From the cell containing the given text, extract its center point as [X, Y] coordinate. 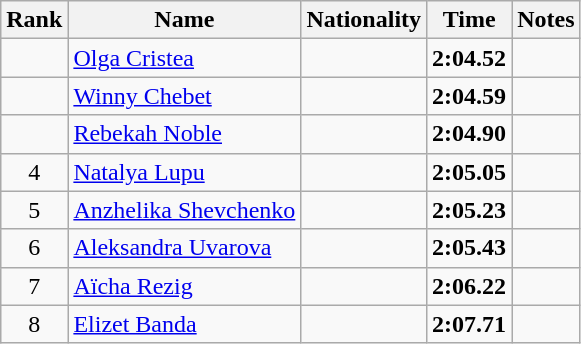
2:04.52 [470, 58]
2:04.90 [470, 134]
2:06.22 [470, 286]
Natalya Lupu [184, 172]
Winny Chebet [184, 96]
Nationality [364, 20]
Name [184, 20]
2:04.59 [470, 96]
8 [34, 324]
Notes [546, 20]
6 [34, 248]
2:07.71 [470, 324]
2:05.43 [470, 248]
2:05.23 [470, 210]
Olga Cristea [184, 58]
Aïcha Rezig [184, 286]
7 [34, 286]
Rank [34, 20]
Aleksandra Uvarova [184, 248]
Rebekah Noble [184, 134]
Time [470, 20]
Anzhelika Shevchenko [184, 210]
5 [34, 210]
Elizet Banda [184, 324]
4 [34, 172]
2:05.05 [470, 172]
